Determine the [x, y] coordinate at the center of the cell enclosing the given text.  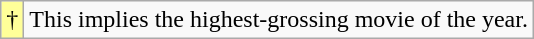
† [12, 20]
This implies the highest-grossing movie of the year. [279, 20]
